Output the [X, Y] coordinate of the center of the cell containing the given text.  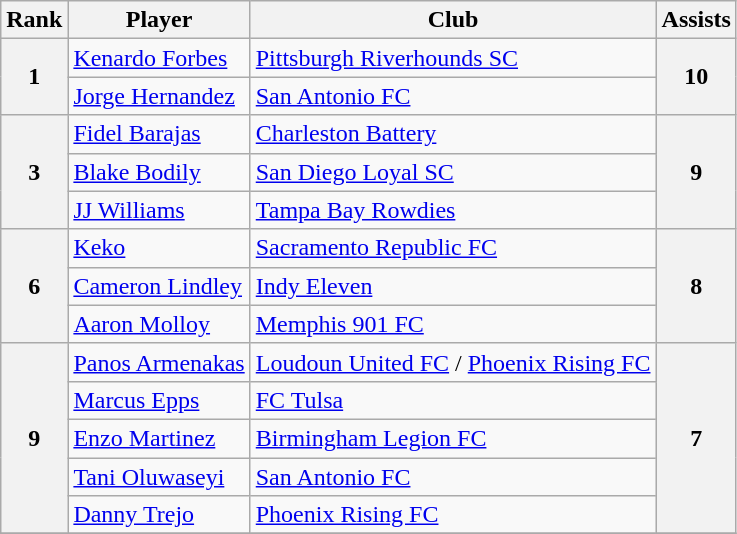
10 [696, 77]
Charleston Battery [453, 134]
Keko [159, 248]
Rank [34, 20]
Enzo Martinez [159, 438]
Pittsburgh Riverhounds SC [453, 58]
Kenardo Forbes [159, 58]
Assists [696, 20]
1 [34, 77]
San Diego Loyal SC [453, 172]
Player [159, 20]
3 [34, 172]
Birmingham Legion FC [453, 438]
7 [696, 438]
6 [34, 286]
8 [696, 286]
Tani Oluwaseyi [159, 477]
Phoenix Rising FC [453, 515]
Memphis 901 FC [453, 324]
Blake Bodily [159, 172]
JJ Williams [159, 210]
Cameron Lindley [159, 286]
Aaron Molloy [159, 324]
Marcus Epps [159, 400]
FC Tulsa [453, 400]
Panos Armenakas [159, 362]
Fidel Barajas [159, 134]
Indy Eleven [453, 286]
Jorge Hernandez [159, 96]
Sacramento Republic FC [453, 248]
Tampa Bay Rowdies [453, 210]
Loudoun United FC / Phoenix Rising FC [453, 362]
Club [453, 20]
Danny Trejo [159, 515]
